Return [x, y] of the center of cell containing provided text 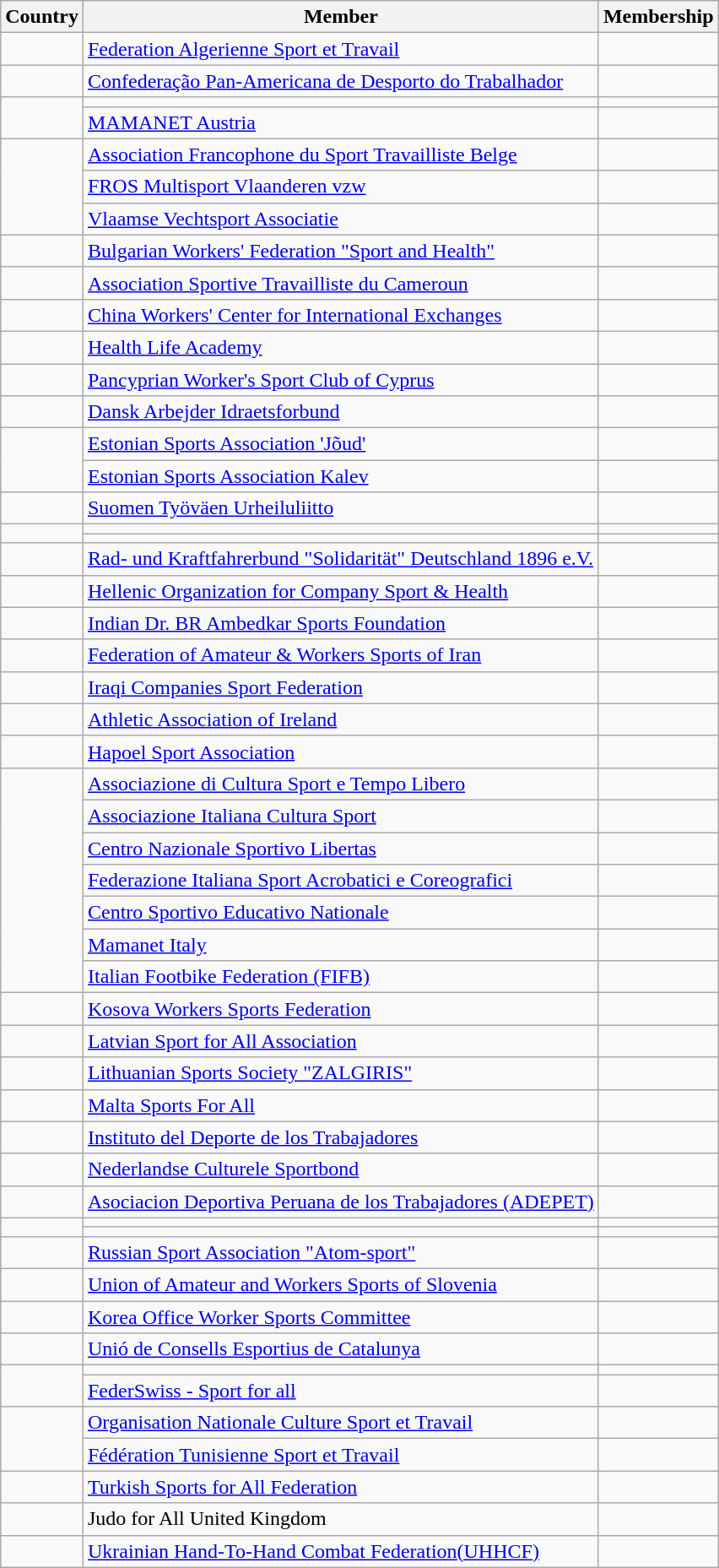
Estonian Sports Association 'Jõud' [341, 444]
Suomen Työväen Urheiluliitto [341, 508]
Iraqi Companies Sport Federation [341, 687]
Rad- und Kraftfahrerbund "Solidarität" Deutschland 1896 e.V. [341, 559]
Dansk Arbejder Idraetsforbund [341, 412]
Fédération Tunisienne Sport et Travail [341, 1455]
Lithuanian Sports Society "ZALGIRIS" [341, 1073]
Centro Sportivo Educativo Nationale [341, 913]
Federation Algerienne Sport et Travail [341, 49]
Bulgarian Workers' Federation "Sport and Health" [341, 251]
Membership [658, 17]
Confederação Pan-Americana de Desporto do Trabalhador [341, 81]
FederSwiss - Sport for all [341, 1391]
Athletic Association of Ireland [341, 719]
Italian Footbike Federation (FIFB) [341, 977]
Associazione di Cultura Sport e Tempo Libero [341, 784]
Health Life Academy [341, 347]
China Workers' Center for International Exchanges [341, 315]
Organisation Nationale Culture Sport et Travail [341, 1423]
Association Sportive Travailliste du Cameroun [341, 283]
Country [42, 17]
Russian Sport Association "Atom-sport" [341, 1252]
Vlaamse Vechtsport Associatie [341, 219]
Malta Sports For All [341, 1105]
Korea Office Worker Sports Committee [341, 1316]
FROS Multisport Vlaanderen vzw [341, 187]
MAMANET Austria [341, 122]
Instituto del Deporte de los Trabajadores [341, 1137]
Estonian Sports Association Kalev [341, 476]
Federation of Amateur & Workers Sports of Iran [341, 655]
Centro Nazionale Sportivo Libertas [341, 849]
Hapoel Sport Association [341, 751]
Latvian Sport for All Association [341, 1041]
Association Francophone du Sport Travailliste Belge [341, 155]
Unió de Consells Esportius de Catalunya [341, 1349]
Asociacion Deportiva Peruana de los Trabajadores (ADEPET) [341, 1202]
Kosova Workers Sports Federation [341, 1009]
Turkish Sports for All Federation [341, 1487]
Indian Dr. BR Ambedkar Sports Foundation [341, 623]
Federazione Italiana Sport Acrobatici e Coreografici [341, 881]
Ukrainian Hand-To-Hand Combat Federation(UHHCF) [341, 1551]
Pancyprian Worker's Sport Club of Cyprus [341, 379]
Associazione Italiana Cultura Sport [341, 816]
Nederlandse Culturele Sportbond [341, 1169]
Judo for All United Kingdom [341, 1519]
Hellenic Organization for Company Sport & Health [341, 591]
Member [341, 17]
Mamanet Italy [341, 945]
Union of Amateur and Workers Sports of Slovenia [341, 1284]
